Return the [x, y] coordinate for the center point of the cell that contains the specified text.  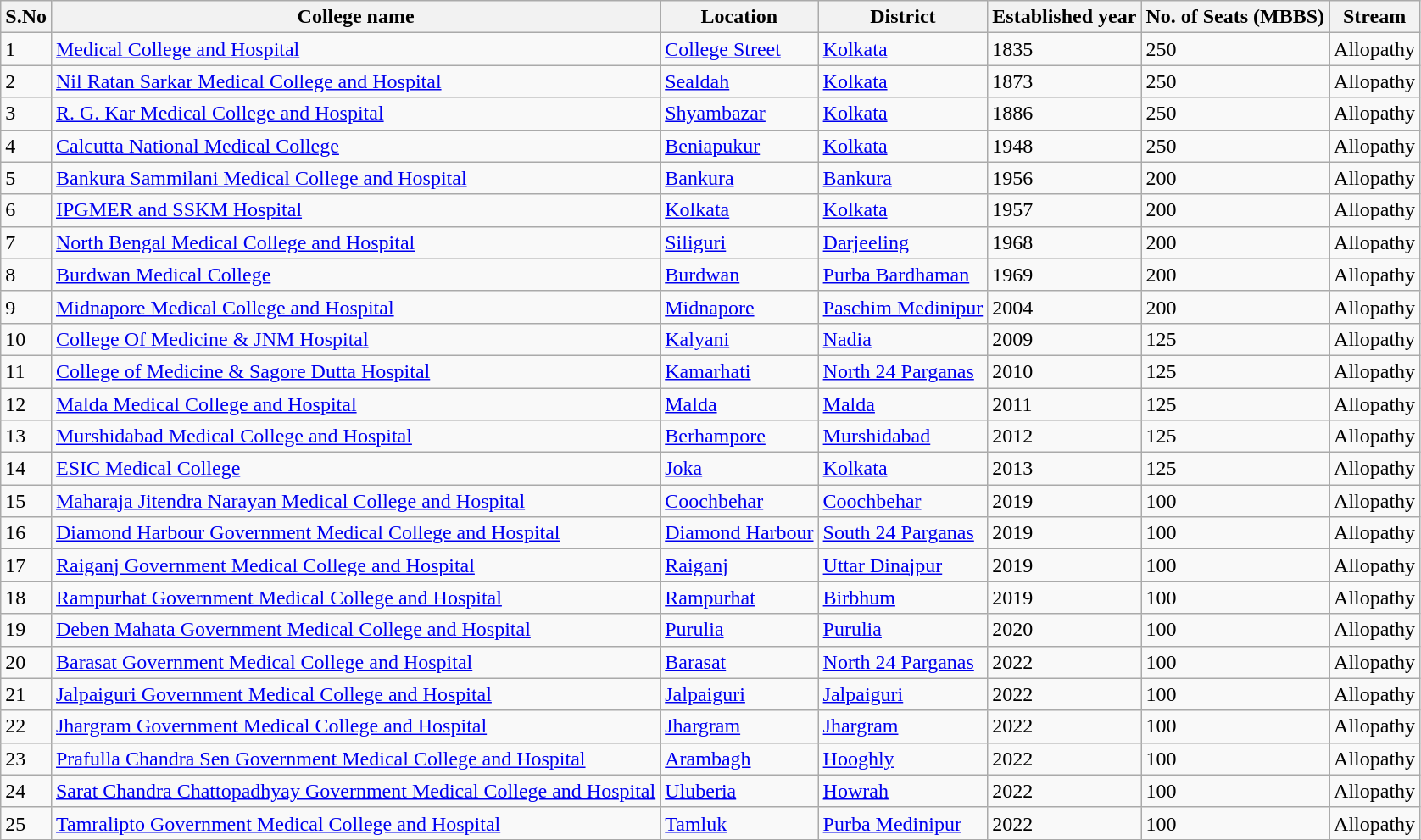
11 [26, 371]
ESIC Medical College [355, 469]
Jalpaiguri Government Medical College and Hospital [355, 694]
Kamarhati [739, 371]
Purba Bardhaman [903, 275]
No. of Seats (MBBS) [1235, 17]
Burdwan Medical College [355, 275]
Medical College and Hospital [355, 49]
Nil Ratan Sarkar Medical College and Hospital [355, 81]
Arambagh [739, 759]
13 [26, 437]
Paschim Medinipur [903, 307]
1957 [1065, 210]
24 [26, 791]
Kalyani [739, 339]
6 [26, 210]
Rampurhat Government Medical College and Hospital [355, 598]
Jhargram Government Medical College and Hospital [355, 726]
Burdwan [739, 275]
3 [26, 114]
1835 [1065, 49]
10 [26, 339]
1956 [1065, 178]
Barasat Government Medical College and Hospital [355, 662]
16 [26, 533]
Midnapore Medical College and Hospital [355, 307]
1968 [1065, 242]
21 [26, 694]
2 [26, 81]
Malda Medical College and Hospital [355, 404]
Calcutta National Medical College [355, 146]
Uluberia [739, 791]
Berhampore [739, 437]
2009 [1065, 339]
1873 [1065, 81]
9 [26, 307]
2020 [1065, 630]
Diamond Harbour Government Medical College and Hospital [355, 533]
2011 [1065, 404]
Bankura Sammilani Medical College and Hospital [355, 178]
1948 [1065, 146]
25 [26, 823]
Maharaja Jitendra Narayan Medical College and Hospital [355, 501]
Established year [1065, 17]
20 [26, 662]
Tamluk [739, 823]
Howrah [903, 791]
18 [26, 598]
College Of Medicine & JNM Hospital [355, 339]
22 [26, 726]
Birbhum [903, 598]
Prafulla Chandra Sen Government Medical College and Hospital [355, 759]
Murshidabad Medical College and Hospital [355, 437]
Uttar Dinajpur [903, 565]
Nadia [903, 339]
Hooghly [903, 759]
Midnapore [739, 307]
8 [26, 275]
2012 [1065, 437]
1 [26, 49]
2004 [1065, 307]
Raiganj Government Medical College and Hospital [355, 565]
2010 [1065, 371]
North Bengal Medical College and Hospital [355, 242]
17 [26, 565]
Joka [739, 469]
Rampurhat [739, 598]
Location [739, 17]
College Street [739, 49]
4 [26, 146]
Darjeeling [903, 242]
District [903, 17]
R. G. Kar Medical College and Hospital [355, 114]
2013 [1065, 469]
Purba Medinipur [903, 823]
College of Medicine & Sagore Dutta Hospital [355, 371]
Diamond Harbour [739, 533]
College name [355, 17]
19 [26, 630]
Tamralipto Government Medical College and Hospital [355, 823]
15 [26, 501]
Raiganj [739, 565]
S.No [26, 17]
1886 [1065, 114]
12 [26, 404]
IPGMER and SSKM Hospital [355, 210]
14 [26, 469]
Barasat [739, 662]
Beniapukur [739, 146]
5 [26, 178]
1969 [1065, 275]
Murshidabad [903, 437]
Shyambazar [739, 114]
Stream [1375, 17]
7 [26, 242]
Siliguri [739, 242]
23 [26, 759]
Sarat Chandra Chattopadhyay Government Medical College and Hospital [355, 791]
Sealdah [739, 81]
Deben Mahata Government Medical College and Hospital [355, 630]
South 24 Parganas [903, 533]
